Detect which cell encompasses the target text, then output its (x, y) center coordinate. 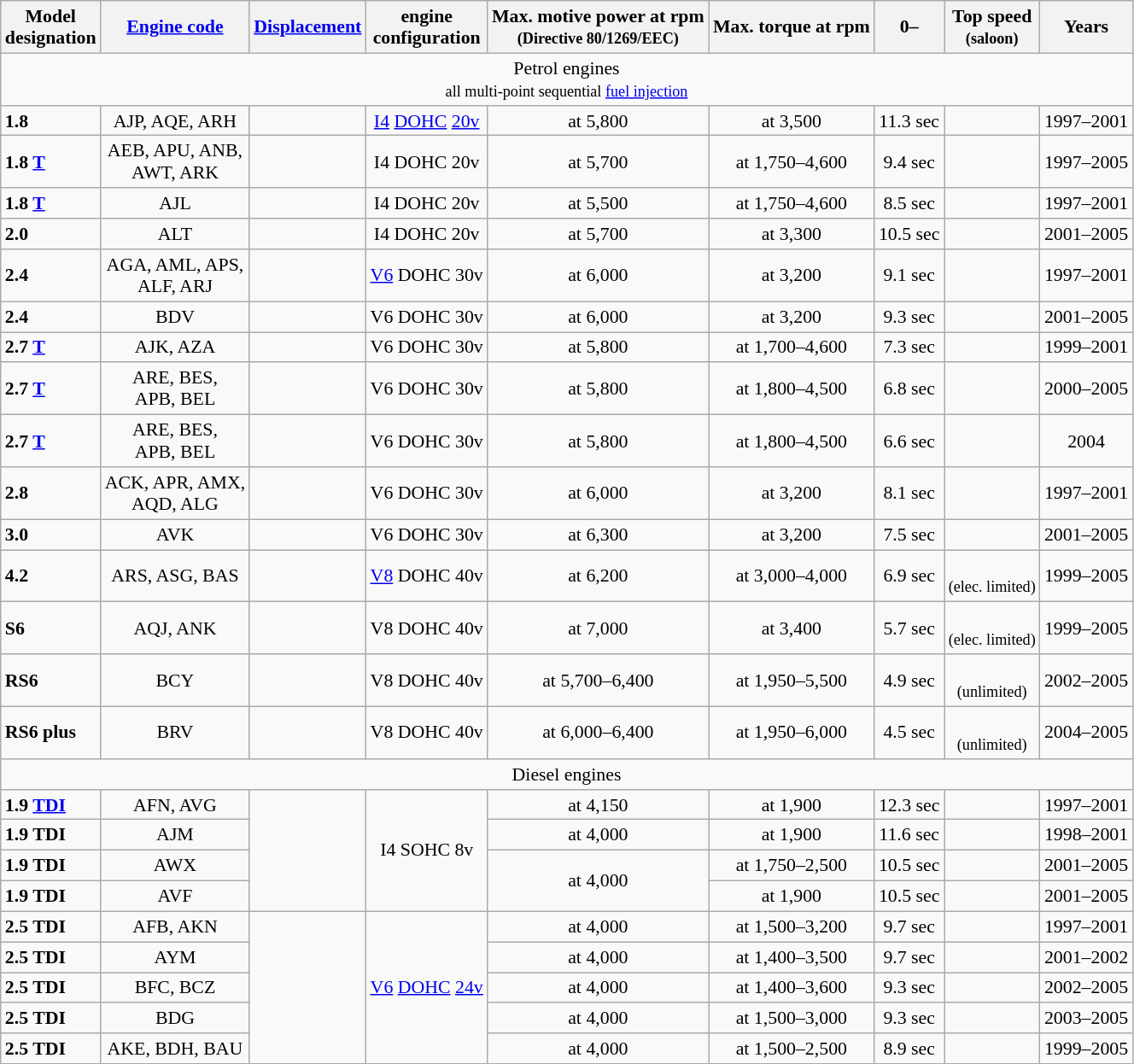
6.8 sec (909, 388)
2.0 (51, 233)
12.3 sec (909, 804)
8.1 sec (909, 492)
at 1,750–2,500 (792, 865)
BFC, BCZ (176, 987)
2.8 (51, 492)
1998–2001 (1086, 834)
Top speed(saloon) (992, 26)
2004 (1086, 441)
AQJ, ANK (176, 627)
S6 (51, 627)
ARS, ASG, BAS (176, 576)
at 3,400 (792, 627)
4.9 sec (909, 680)
at 6,000–6,400 (598, 733)
Max. motive power at rpm(Directive 80/1269/EEC) (598, 26)
at 1,950–5,500 (792, 680)
RS6 plus (51, 733)
3.0 (51, 534)
6.6 sec (909, 441)
6.9 sec (909, 576)
AWX (176, 865)
9.4 sec (909, 161)
at 5,700–6,400 (598, 680)
5.7 sec (909, 627)
AVF (176, 896)
AFN, AVG (176, 804)
2000–2005 (1086, 388)
4.5 sec (909, 733)
at 1,500–3,000 (792, 1018)
4.2 (51, 576)
at 5,500 (598, 203)
AVK (176, 534)
AKE, BDH, BAU (176, 1048)
BRV (176, 733)
Displacement (307, 26)
at 6,300 (598, 534)
BDG (176, 1018)
at 1,500–2,500 (792, 1048)
AYM (176, 956)
at 1,700–4,600 (792, 347)
AGA, AML, APS,ALF, ARJ (176, 275)
at 3,000–4,000 (792, 576)
Modeldesignation (51, 26)
9.1 sec (909, 275)
AFB, AKN (176, 927)
2001–2002 (1086, 956)
7.3 sec (909, 347)
Years (1086, 26)
at 1,500–3,200 (792, 927)
at 3,500 (792, 120)
1.8 (51, 120)
Engine code (176, 26)
at 7,000 (598, 627)
at 4,150 (598, 804)
ALT (176, 233)
engineconfiguration (427, 26)
V6 DOHC 24v (427, 987)
Diesel engines (567, 774)
BDV (176, 316)
0– (909, 26)
AJL (176, 203)
AJP, AQE, ARH (176, 120)
8.5 sec (909, 203)
AEB, APU, ANB,AWT, ARK (176, 161)
Max. torque at rpm (792, 26)
Petrol enginesall multi-point sequential fuel injection (567, 79)
1999–2001 (1086, 347)
at 1,400–3,600 (792, 987)
at 3,300 (792, 233)
I4 SOHC 8v (427, 851)
AJM (176, 834)
at 1,400–3,500 (792, 956)
at 1,950–6,000 (792, 733)
2003–2005 (1086, 1018)
RS6 (51, 680)
2004–2005 (1086, 733)
ACK, APR, AMX,AQD, ALG (176, 492)
BCY (176, 680)
8.9 sec (909, 1048)
at 6,200 (598, 576)
1997–2005 (1086, 161)
11.6 sec (909, 834)
11.3 sec (909, 120)
7.5 sec (909, 534)
AJK, AZA (176, 347)
